Return [x, y] of the center of cell containing provided text 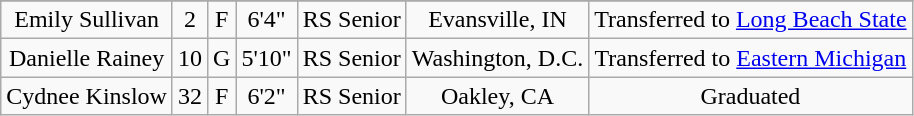
Graduated [750, 96]
6'4" [266, 20]
2 [190, 20]
Evansville, IN [497, 20]
Oakley, CA [497, 96]
Transferred to Long Beach State [750, 20]
G [222, 58]
Transferred to Eastern Michigan [750, 58]
Cydnee Kinslow [87, 96]
32 [190, 96]
Danielle Rainey [87, 58]
Washington, D.C. [497, 58]
5'10" [266, 58]
6'2" [266, 96]
Emily Sullivan [87, 20]
10 [190, 58]
